Pinpoint the cell where the given text exists, returning its [x, y] midpoint coordinate. 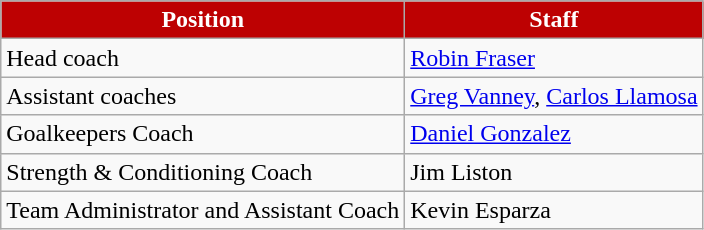
Strength & Conditioning Coach [203, 172]
Jim Liston [554, 172]
Kevin Esparza [554, 210]
Team Administrator and Assistant Coach [203, 210]
Greg Vanney, Carlos Llamosa [554, 96]
Assistant coaches [203, 96]
Head coach [203, 58]
Position [203, 20]
Goalkeepers Coach [203, 134]
Robin Fraser [554, 58]
Staff [554, 20]
Daniel Gonzalez [554, 134]
